Return the [x, y] coordinate for the center point of the cell that contains the specified text.  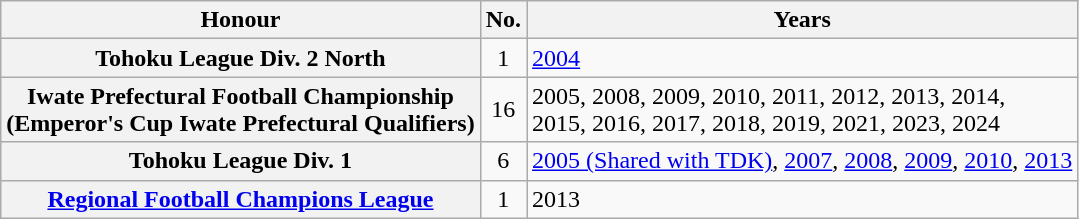
Years [802, 20]
2004 [802, 58]
Iwate Prefectural Football Championship (Emperor's Cup Iwate Prefectural Qualifiers) [240, 110]
Regional Football Champions League [240, 199]
No. [503, 20]
Tohoku League Div. 1 [240, 161]
6 [503, 161]
Tohoku League Div. 2 North [240, 58]
2005, 2008, 2009, 2010, 2011, 2012, 2013, 2014, 2015, 2016, 2017, 2018, 2019, 2021, 2023, 2024 [802, 110]
2005 (Shared with TDK), 2007, 2008, 2009, 2010, 2013 [802, 161]
16 [503, 110]
Honour [240, 20]
2013 [802, 199]
